Provide the [x, y] coordinate of the cell's center where the given text is located.  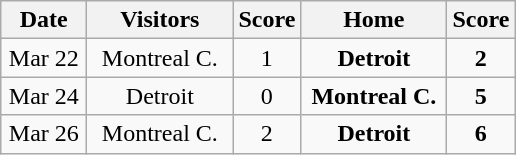
Date [44, 20]
Mar 22 [44, 58]
5 [481, 96]
Mar 26 [44, 134]
Home [374, 20]
1 [267, 58]
0 [267, 96]
6 [481, 134]
Mar 24 [44, 96]
Visitors [160, 20]
